Determine the (X, Y) coordinate at the center of the cell enclosing the given text.  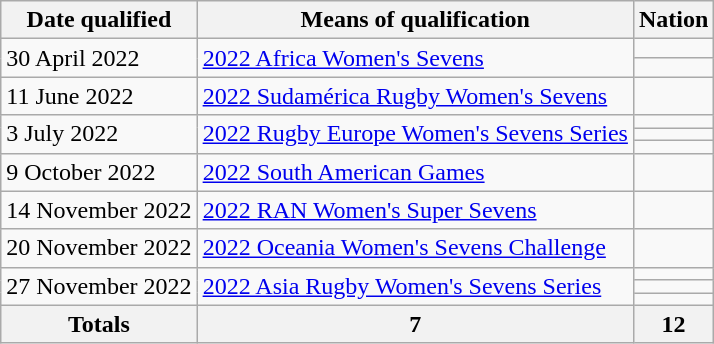
11 June 2022 (99, 96)
2022 Rugby Europe Women's Sevens Series (415, 134)
14 November 2022 (99, 210)
2022 Africa Women's Sevens (415, 58)
2022 RAN Women's Super Sevens (415, 210)
3 July 2022 (99, 134)
2022 Sudamérica Rugby Women's Sevens (415, 96)
Nation (673, 20)
Date qualified (99, 20)
Means of qualification (415, 20)
9 October 2022 (99, 172)
7 (415, 324)
2022 Oceania Women's Sevens Challenge (415, 248)
2022 South American Games (415, 172)
30 April 2022 (99, 58)
20 November 2022 (99, 248)
12 (673, 324)
Totals (99, 324)
27 November 2022 (99, 286)
2022 Asia Rugby Women's Sevens Series (415, 286)
